Output the (x, y) coordinate of the center of the cell containing the given text.  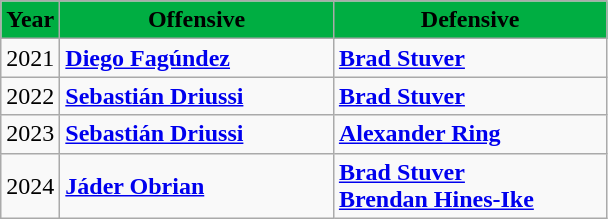
Jáder Obrian (197, 186)
Brad Stuver Brendan Hines-Ike (470, 186)
2021 (30, 58)
2022 (30, 96)
2024 (30, 186)
Defensive (470, 20)
Diego Fagúndez (197, 58)
2023 (30, 134)
Offensive (197, 20)
Year (30, 20)
Alexander Ring (470, 134)
